For the text-containing cell, return its midpoint in (x, y) coordinate format. 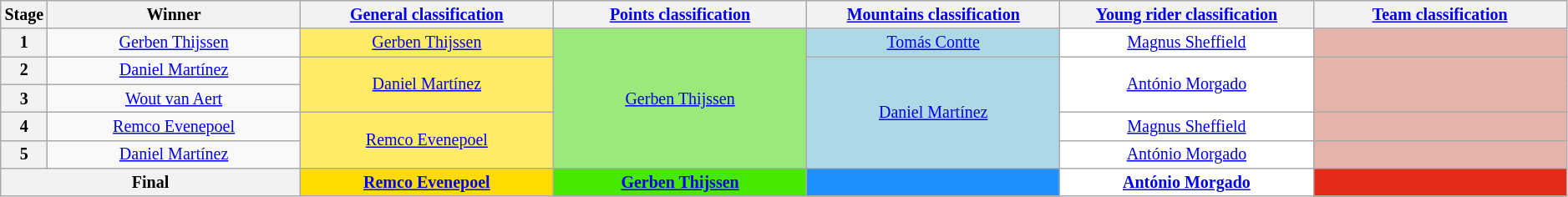
General classification (426, 15)
2 (24, 70)
3 (24, 98)
1 (24, 43)
Team classification (1440, 15)
Tomás Contte (934, 43)
Points classification (680, 15)
Winner (174, 15)
Stage (24, 15)
5 (24, 154)
Wout van Aert (174, 98)
Young rider classification (1186, 15)
Mountains classification (934, 15)
Final (150, 182)
4 (24, 127)
